Return [x, y] of the center of cell containing provided text 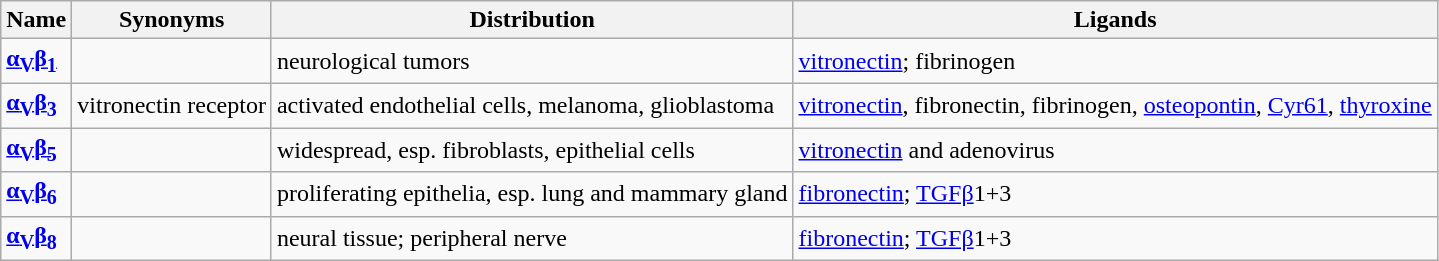
Synonyms [172, 20]
vitronectin, fibronectin, fibrinogen, osteopontin, Cyr61, thyroxine [1115, 105]
Distribution [532, 20]
vitronectin and adenovirus [1115, 150]
widespread, esp. fibroblasts, epithelial cells [532, 150]
αVβ8 [36, 238]
neural tissue; peripheral nerve [532, 238]
Ligands [1115, 20]
αVβ3 [36, 105]
vitronectin; fibrinogen [1115, 61]
Name [36, 20]
αVβ5 [36, 150]
neurological tumors [532, 61]
activated endothelial cells, melanoma, glioblastoma [532, 105]
αVβ6 [36, 194]
proliferating epithelia, esp. lung and mammary gland [532, 194]
αVβ1 [36, 61]
vitronectin receptor [172, 105]
